Provide the [x, y] coordinate of the cell's center where the given text is located.  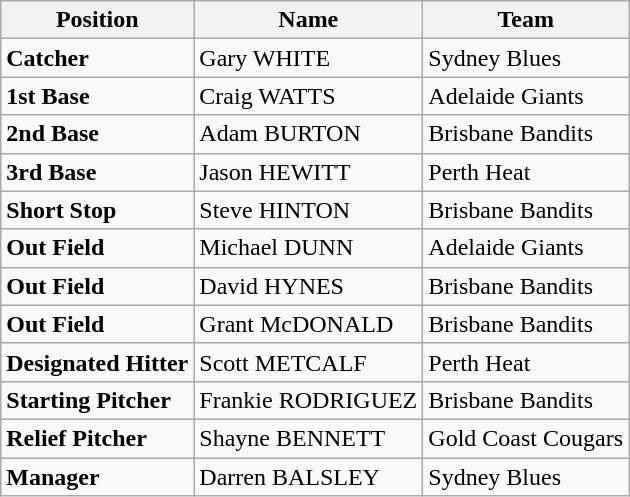
Designated Hitter [98, 362]
Gary WHITE [308, 58]
Darren BALSLEY [308, 477]
Frankie RODRIGUEZ [308, 400]
Team [526, 20]
Position [98, 20]
Catcher [98, 58]
2nd Base [98, 134]
3rd Base [98, 172]
Michael DUNN [308, 248]
1st Base [98, 96]
Craig WATTS [308, 96]
Adam BURTON [308, 134]
Name [308, 20]
Grant McDONALD [308, 324]
Starting Pitcher [98, 400]
Jason HEWITT [308, 172]
Gold Coast Cougars [526, 438]
Shayne BENNETT [308, 438]
Relief Pitcher [98, 438]
Short Stop [98, 210]
Steve HINTON [308, 210]
Manager [98, 477]
David HYNES [308, 286]
Scott METCALF [308, 362]
